Extract the [X, Y] coordinate from the center of the cell holding the provided text.  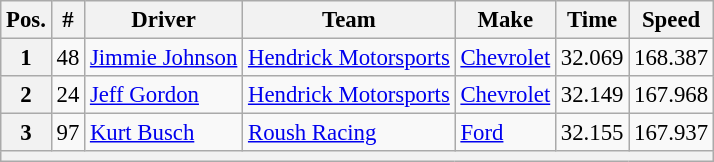
32.149 [592, 95]
32.069 [592, 58]
Driver [164, 20]
Time [592, 20]
3 [26, 133]
Team [349, 20]
Ford [505, 133]
168.387 [672, 58]
Make [505, 20]
32.155 [592, 133]
1 [26, 58]
167.968 [672, 95]
2 [26, 95]
97 [68, 133]
Jeff Gordon [164, 95]
48 [68, 58]
Kurt Busch [164, 133]
Roush Racing [349, 133]
# [68, 20]
167.937 [672, 133]
24 [68, 95]
Pos. [26, 20]
Speed [672, 20]
Jimmie Johnson [164, 58]
